Identify which cell holds the provided text, then report its (x, y) central coordinate. 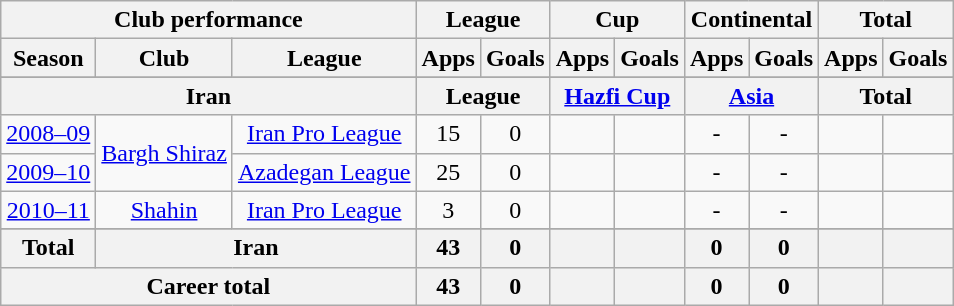
Azadegan League (324, 172)
Asia (751, 96)
25 (448, 172)
Continental (751, 20)
Season (48, 58)
Hazfi Cup (617, 96)
2010–11 (48, 210)
Cup (617, 20)
2009–10 (48, 172)
15 (448, 134)
3 (448, 210)
Career total (208, 286)
Club (164, 58)
2008–09 (48, 134)
Shahin (164, 210)
Club performance (208, 20)
Bargh Shiraz (164, 153)
